Capture the cell that displays the provided text and extract its [X, Y] central coordinate. 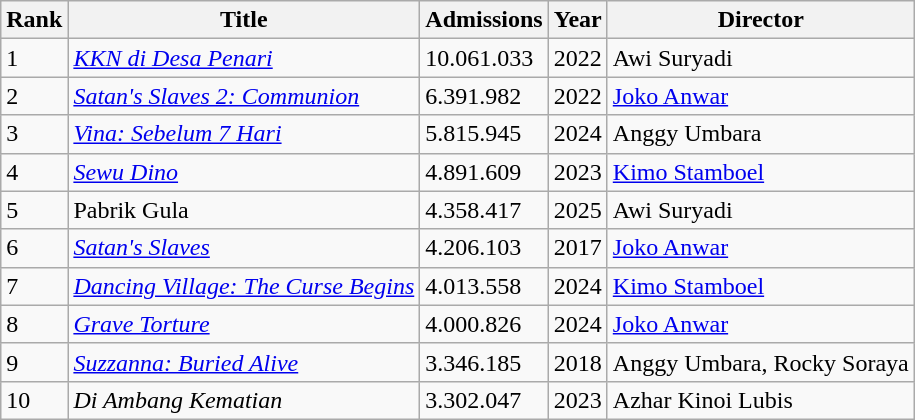
Satan's Slaves [244, 248]
6.391.982 [484, 96]
2025 [578, 210]
Title [244, 20]
4.206.103 [484, 248]
5 [34, 210]
5.815.945 [484, 134]
3.346.185 [484, 362]
4.891.609 [484, 172]
Grave Torture [244, 324]
3 [34, 134]
Pabrik Gula [244, 210]
Dancing Village: The Curse Begins [244, 286]
Anggy Umbara [760, 134]
Anggy Umbara, Rocky Soraya [760, 362]
1 [34, 58]
7 [34, 286]
Director [760, 20]
Year [578, 20]
6 [34, 248]
4.013.558 [484, 286]
2017 [578, 248]
Sewu Dino [244, 172]
4 [34, 172]
4.000.826 [484, 324]
Azhar Kinoi Lubis [760, 400]
3.302.047 [484, 400]
10.061.033 [484, 58]
Vina: Sebelum 7 Hari [244, 134]
10 [34, 400]
KKN di Desa Penari [244, 58]
2 [34, 96]
Di Ambang Kematian [244, 400]
Rank [34, 20]
4.358.417 [484, 210]
Suzzanna: Buried Alive [244, 362]
Satan's Slaves 2: Communion [244, 96]
2018 [578, 362]
8 [34, 324]
Admissions [484, 20]
9 [34, 362]
